Capture the cell that displays the provided text and extract its (x, y) central coordinate. 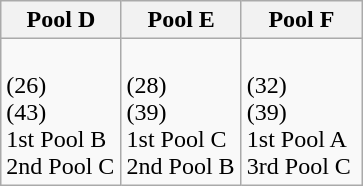
(32) (39) 1st Pool A 3rd Pool C (301, 112)
Pool F (301, 20)
(26) (43) 1st Pool B 2nd Pool C (61, 112)
(28) (39) 1st Pool C 2nd Pool B (181, 112)
Pool E (181, 20)
Pool D (61, 20)
